Return the [x, y] coordinate for the center point of the cell that contains the specified text.  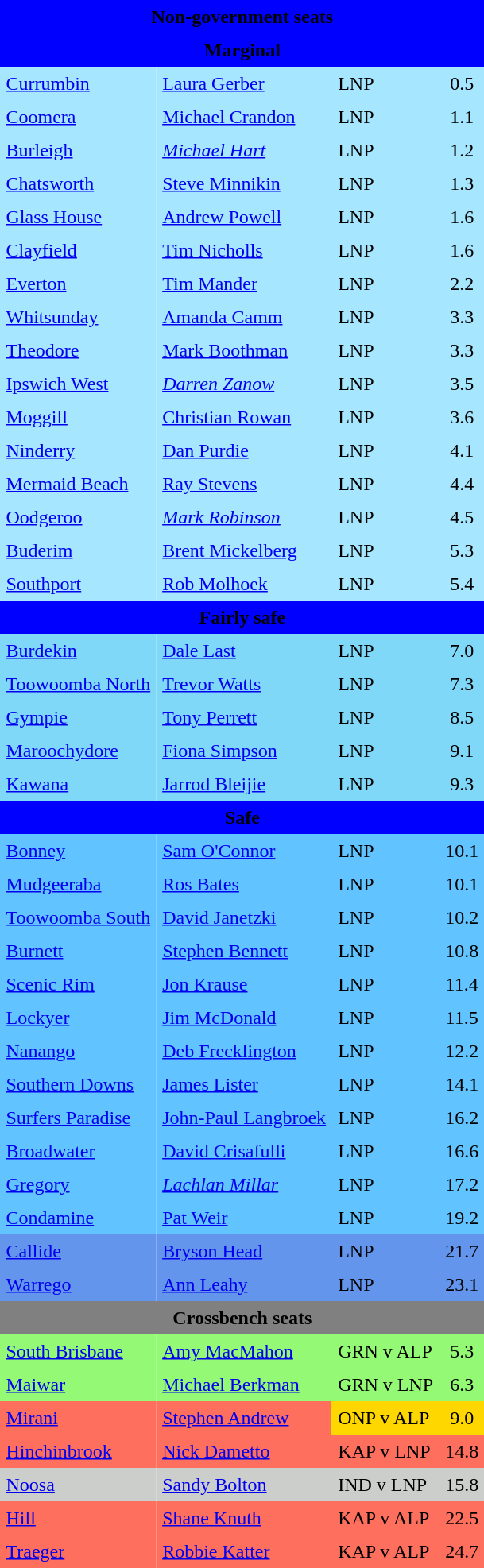
Jim McDonald [245, 1018]
Deb Frecklington [245, 1052]
Tony Perrett [245, 718]
Bonney [78, 852]
Burnett [78, 952]
Pat Weir [245, 1218]
Andrew Powell [245, 218]
Hinchinbrook [78, 1452]
David Janetzki [245, 918]
Currumbin [78, 84]
Scenic Rim [78, 985]
Shane Knuth [245, 1519]
Sam O'Connor [245, 852]
Bryson Head [245, 1252]
Lachlan Millar [245, 1185]
Buderim [78, 551]
Rob Molhoek [245, 585]
Nanango [78, 1052]
GRN v ALP [386, 1352]
KAP v ALP [386, 1519]
Oodgeroo [78, 518]
Michael Hart [245, 151]
Stephen Andrew [245, 1419]
Hill [78, 1519]
Burdekin [78, 651]
John-Paul Langbroek [245, 1118]
David Crisafulli [245, 1152]
Mermaid Beach [78, 485]
Darren Zanow [245, 384]
Jarrod Bleijie [245, 785]
Brent Mickelberg [245, 551]
Dale Last [245, 651]
Southern Downs [78, 1085]
Maiwar [78, 1385]
Everton [78, 284]
Glass House [78, 218]
Ipswich West [78, 384]
Noosa [78, 1485]
GRN v LNP [386, 1385]
Mark Boothman [245, 351]
Burleigh [78, 151]
Sandy Bolton [245, 1485]
Toowoomba South [78, 918]
Whitsunday [78, 318]
Theodore [78, 351]
Dan Purdie [245, 451]
Amy MacMahon [245, 1352]
Ninderry [78, 451]
Michael Berkman [245, 1385]
James Lister [245, 1085]
Amanda Camm [245, 318]
Condamine [78, 1218]
Gympie [78, 718]
Warrego [78, 1285]
Ray Stevens [245, 485]
Steve Minnikin [245, 184]
Laura Gerber [245, 84]
Nick Dametto [245, 1452]
Kawana [78, 785]
Gregory [78, 1185]
South Brisbane [78, 1352]
Coomera [78, 118]
Mark Robinson [245, 518]
Fiona Simpson [245, 751]
Trevor Watts [245, 685]
Stephen Bennett [245, 952]
Moggill [78, 418]
Michael Crandon [245, 118]
Toowoomba North [78, 685]
KAP v LNP [386, 1452]
Ros Bates [245, 885]
Callide [78, 1252]
Ann Leahy [245, 1285]
Jon Krause [245, 985]
Tim Nicholls [245, 251]
Maroochydore [78, 751]
IND v LNP [386, 1485]
Southport [78, 585]
Clayfield [78, 251]
Surfers Paradise [78, 1118]
ONP v ALP [386, 1419]
Lockyer [78, 1018]
Chatsworth [78, 184]
Broadwater [78, 1152]
Mirani [78, 1419]
Tim Mander [245, 284]
Christian Rowan [245, 418]
Mudgeeraba [78, 885]
